Scan for the cell matching the given text and deliver its (x, y) coordinate at center. 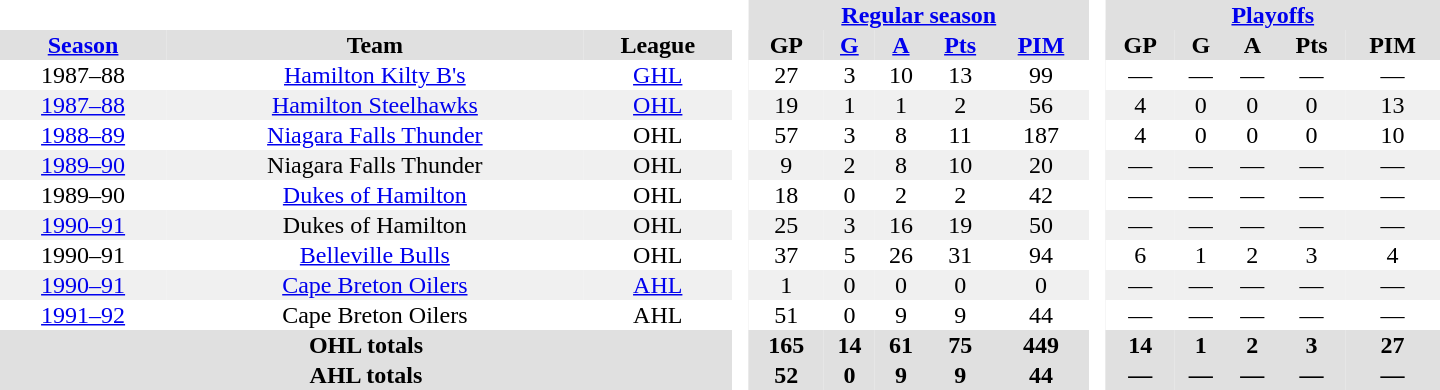
6 (1140, 255)
1988–89 (83, 135)
Regular season (918, 15)
Team (374, 45)
26 (901, 255)
31 (960, 255)
Belleville Bulls (374, 255)
449 (1042, 345)
Playoffs (1273, 15)
57 (786, 135)
99 (1042, 75)
OHL totals (366, 345)
Season (83, 45)
94 (1042, 255)
GHL (658, 75)
51 (786, 315)
25 (786, 225)
Hamilton Steelhawks (374, 105)
37 (786, 255)
18 (786, 195)
61 (901, 345)
187 (1042, 135)
56 (1042, 105)
5 (850, 255)
42 (1042, 195)
165 (786, 345)
1991–92 (83, 315)
16 (901, 225)
50 (1042, 225)
52 (786, 375)
20 (1042, 165)
11 (960, 135)
75 (960, 345)
Hamilton Kilty B's (374, 75)
AHL totals (366, 375)
League (658, 45)
